For the text-containing cell, return its midpoint in (x, y) coordinate format. 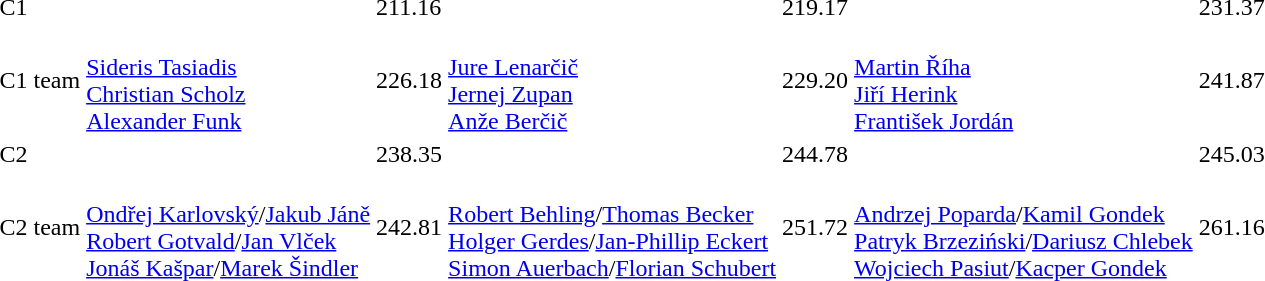
238.35 (410, 154)
Martin ŘíhaJiří HerinkFrantišek Jordán (1024, 80)
244.78 (816, 154)
226.18 (410, 80)
Sideris TasiadisChristian ScholzAlexander Funk (228, 80)
229.20 (816, 80)
Jure LenarčičJernej ZupanAnže Berčič (612, 80)
